Extract the (x, y) coordinate from the center of the cell holding the provided text.  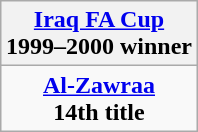
Iraq FA Cup1999–2000 winner (98, 34)
Al-Zawraa14th title (98, 98)
